Provide the (X, Y) coordinate of the cell's center where the given text is located.  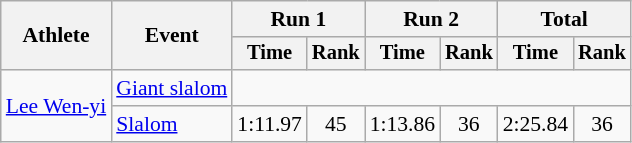
Run 1 (298, 19)
1:13.86 (402, 124)
45 (336, 124)
Event (172, 36)
Lee Wen-yi (56, 106)
Giant slalom (172, 88)
Total (564, 19)
Slalom (172, 124)
1:11.97 (270, 124)
2:25.84 (536, 124)
Run 2 (432, 19)
Athlete (56, 36)
